Scan for the cell matching the given text and deliver its (x, y) coordinate at center. 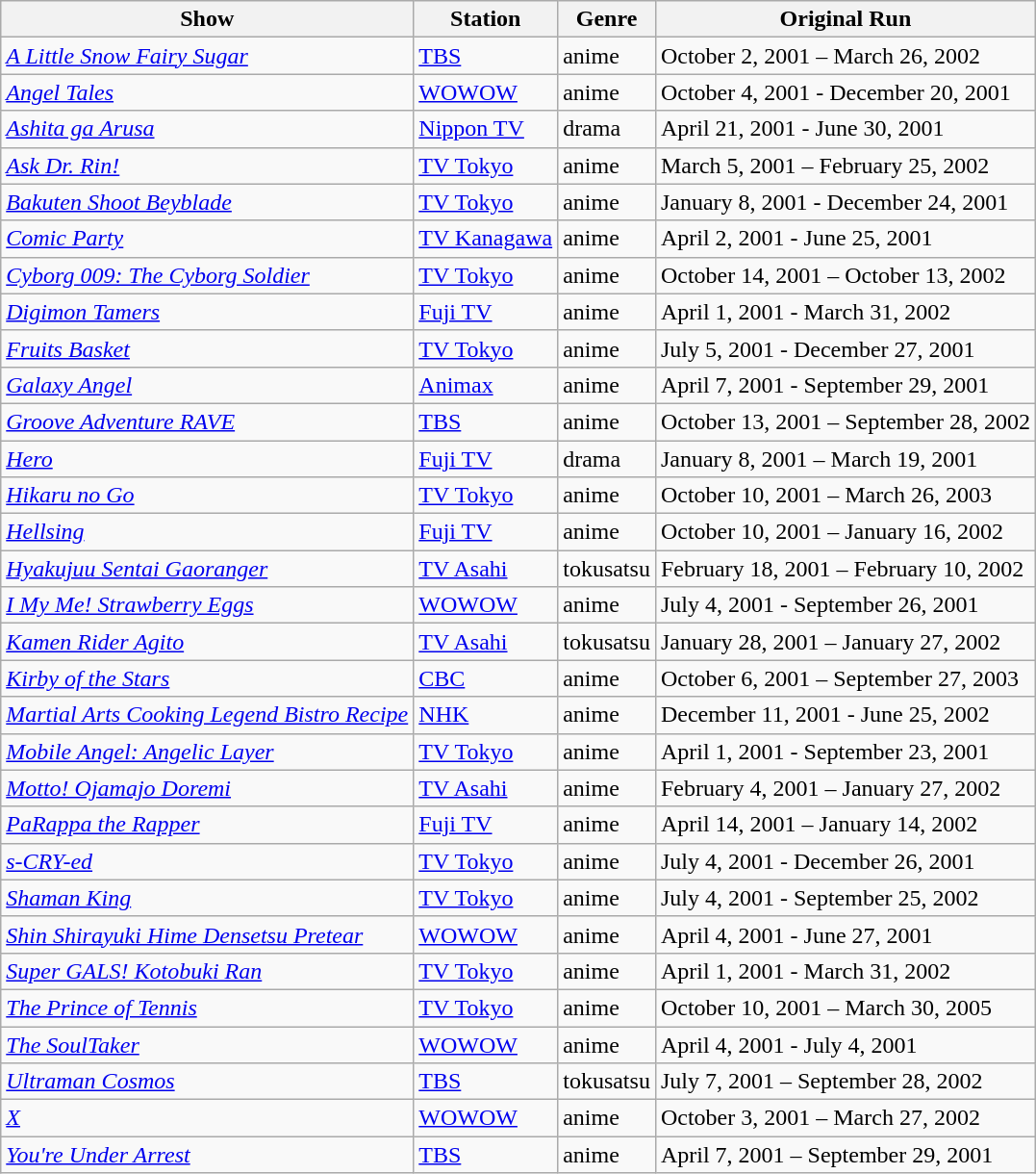
February 18, 2001 – February 10, 2002 (845, 569)
PaRappa the Rapper (208, 825)
TV Kanagawa (486, 239)
The Prince of Tennis (208, 1008)
CBC (486, 678)
Ashita ga Arusa (208, 129)
Digimon Tamers (208, 312)
January 8, 2001 - December 24, 2001 (845, 202)
Show (208, 19)
April 7, 2001 - September 29, 2001 (845, 385)
Bakuten Shoot Beyblade (208, 202)
Ultraman Cosmos (208, 1082)
Animax (486, 385)
Hero (208, 459)
July 4, 2001 - December 26, 2001 (845, 861)
Super GALS! Kotobuki Ran (208, 971)
July 7, 2001 – September 28, 2002 (845, 1082)
Hellsing (208, 532)
Groove Adventure RAVE (208, 421)
October 13, 2001 – September 28, 2002 (845, 421)
July 4, 2001 - September 26, 2001 (845, 605)
Shin Shirayuki Hime Densetsu Pretear (208, 934)
Ask Dr. Rin! (208, 166)
January 28, 2001 – January 27, 2002 (845, 642)
October 10, 2001 – March 26, 2003 (845, 496)
February 4, 2001 – January 27, 2002 (845, 788)
Kirby of the Stars (208, 678)
April 4, 2001 - July 4, 2001 (845, 1044)
October 10, 2001 – January 16, 2002 (845, 532)
Hikaru no Go (208, 496)
Nippon TV (486, 129)
October 10, 2001 – March 30, 2005 (845, 1008)
Station (486, 19)
Genre (607, 19)
January 8, 2001 – March 19, 2001 (845, 459)
July 4, 2001 - September 25, 2002 (845, 898)
October 2, 2001 – March 26, 2002 (845, 56)
April 7, 2001 – September 29, 2001 (845, 1155)
Hyakujuu Sentai Gaoranger (208, 569)
Original Run (845, 19)
April 2, 2001 - June 25, 2001 (845, 239)
I My Me! Strawberry Eggs (208, 605)
NHK (486, 715)
Motto! Ojamajo Doremi (208, 788)
s-CRY-ed (208, 861)
October 14, 2001 – October 13, 2002 (845, 275)
Shaman King (208, 898)
October 3, 2001 – March 27, 2002 (845, 1118)
October 4, 2001 - December 20, 2001 (845, 92)
A Little Snow Fairy Sugar (208, 56)
Martial Arts Cooking Legend Bistro Recipe (208, 715)
Angel Tales (208, 92)
April 14, 2001 – January 14, 2002 (845, 825)
Cyborg 009: The Cyborg Soldier (208, 275)
Mobile Angel: Angelic Layer (208, 752)
X (208, 1118)
March 5, 2001 – February 25, 2002 (845, 166)
Kamen Rider Agito (208, 642)
April 1, 2001 - September 23, 2001 (845, 752)
Fruits Basket (208, 348)
You're Under Arrest (208, 1155)
April 4, 2001 - June 27, 2001 (845, 934)
The SoulTaker (208, 1044)
Galaxy Angel (208, 385)
April 21, 2001 - June 30, 2001 (845, 129)
December 11, 2001 - June 25, 2002 (845, 715)
Comic Party (208, 239)
July 5, 2001 - December 27, 2001 (845, 348)
October 6, 2001 – September 27, 2003 (845, 678)
